Pinpoint the cell where the given text exists, returning its [X, Y] midpoint coordinate. 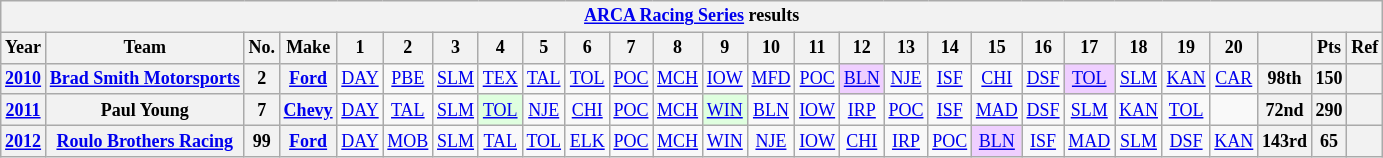
TEX [500, 78]
72nd [1285, 110]
17 [1090, 48]
10 [771, 48]
150 [1329, 78]
Pts [1329, 48]
Roulo Brothers Racing [144, 140]
18 [1139, 48]
Ref [1365, 48]
9 [724, 48]
1 [360, 48]
65 [1329, 140]
20 [1234, 48]
6 [587, 48]
12 [862, 48]
CAR [1234, 78]
2010 [24, 78]
5 [544, 48]
Paul Young [144, 110]
3 [456, 48]
290 [1329, 110]
98th [1285, 78]
4 [500, 48]
13 [906, 48]
No. [262, 48]
19 [1186, 48]
15 [998, 48]
Year [24, 48]
ELK [587, 140]
Chevy [308, 110]
MOB [408, 140]
Make [308, 48]
2012 [24, 140]
143rd [1285, 140]
8 [678, 48]
11 [818, 48]
Brad Smith Motorsports [144, 78]
16 [1043, 48]
ARCA Racing Series results [692, 16]
2011 [24, 110]
Team [144, 48]
99 [262, 140]
14 [950, 48]
MFD [771, 78]
PBE [408, 78]
